Provide the [X, Y] coordinate of the cell's center where the given text is located.  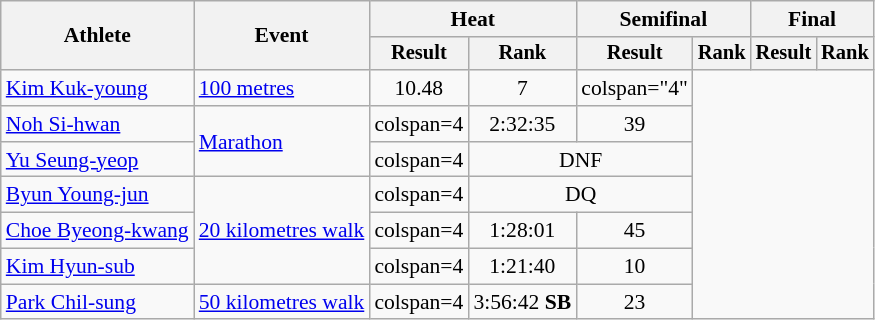
1:28:01 [522, 231]
Choe Byeong-kwang [98, 231]
DQ [580, 195]
Byun Young-jun [98, 195]
3:56:42 SB [522, 302]
Yu Seung-yeop [98, 160]
Heat [472, 19]
DNF [580, 160]
Park Chil-sung [98, 302]
2:32:35 [522, 124]
Kim Hyun-sub [98, 267]
10 [634, 267]
Noh Si-hwan [98, 124]
Athlete [98, 36]
23 [634, 302]
Event [282, 36]
10.48 [418, 88]
20 kilometres walk [282, 230]
Marathon [282, 142]
Semifinal [663, 19]
colspan="4" [634, 88]
Final [812, 19]
Kim Kuk-young [98, 88]
7 [522, 88]
39 [634, 124]
1:21:40 [522, 267]
100 metres [282, 88]
50 kilometres walk [282, 302]
45 [634, 231]
